Capture the cell that displays the provided text and extract its (x, y) central coordinate. 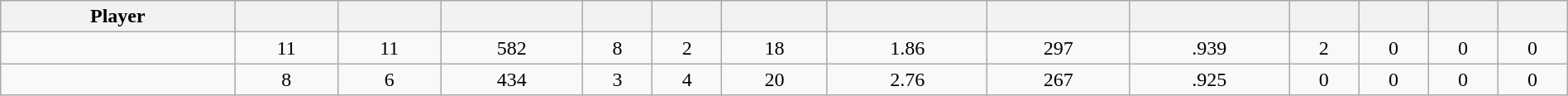
18 (775, 48)
2.76 (906, 79)
.925 (1209, 79)
Player (117, 17)
6 (389, 79)
582 (512, 48)
4 (687, 79)
20 (775, 79)
297 (1059, 48)
1.86 (906, 48)
267 (1059, 79)
3 (618, 79)
.939 (1209, 48)
434 (512, 79)
